Determine the (x, y) coordinate at the center of the cell enclosing the given text.  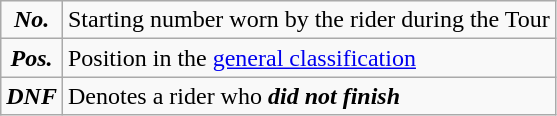
Starting number worn by the rider during the Tour (308, 20)
No. (32, 20)
Denotes a rider who did not finish (308, 96)
Pos. (32, 58)
DNF (32, 96)
Position in the general classification (308, 58)
